Find where the given text appears and provide that cell's center as [x, y] coordinate. 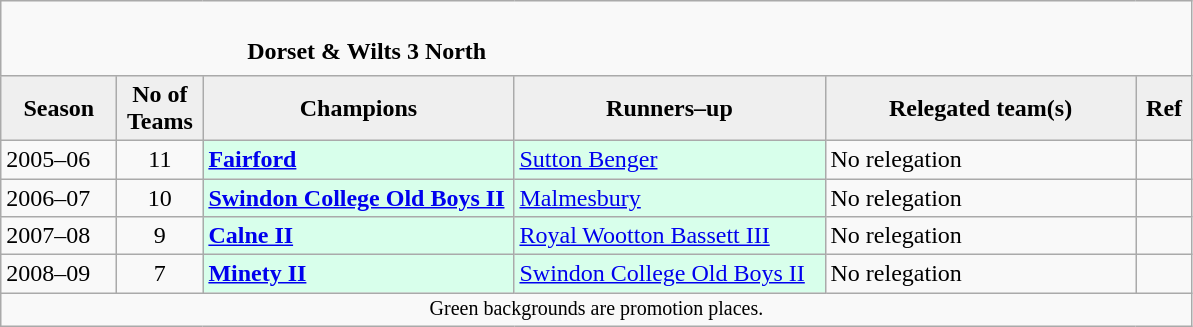
7 [160, 274]
Runners–up [670, 108]
Season [59, 108]
No of Teams [160, 108]
9 [160, 236]
Relegated team(s) [980, 108]
10 [160, 197]
Fairford [358, 159]
Royal Wootton Bassett III [670, 236]
Champions [358, 108]
2008–09 [59, 274]
2006–07 [59, 197]
Sutton Benger [670, 159]
Malmesbury [670, 197]
Ref [1164, 108]
2005–06 [59, 159]
Green backgrounds are promotion places. [596, 310]
Minety II [358, 274]
Calne II [358, 236]
11 [160, 159]
2007–08 [59, 236]
